Capture the cell that displays the provided text and extract its [X, Y] central coordinate. 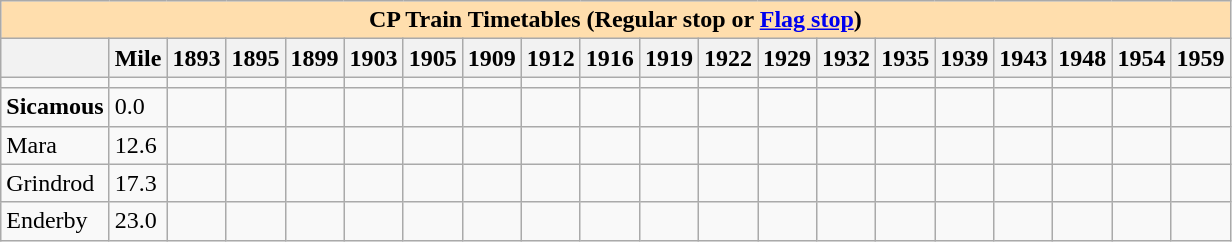
1922 [728, 58]
Mara [55, 145]
1954 [1142, 58]
17.3 [138, 183]
0.0 [138, 107]
1948 [1082, 58]
1916 [610, 58]
1943 [1024, 58]
1899 [314, 58]
1929 [788, 58]
1905 [432, 58]
Mile [138, 58]
12.6 [138, 145]
1903 [374, 58]
1895 [256, 58]
1939 [964, 58]
1919 [668, 58]
Enderby [55, 221]
Sicamous [55, 107]
1909 [492, 58]
1935 [906, 58]
Grindrod [55, 183]
23.0 [138, 221]
1959 [1200, 58]
CP Train Timetables (Regular stop or Flag stop) [616, 20]
1912 [550, 58]
1893 [196, 58]
1932 [846, 58]
